Return the [X, Y] coordinate for the center point of the cell that contains the specified text.  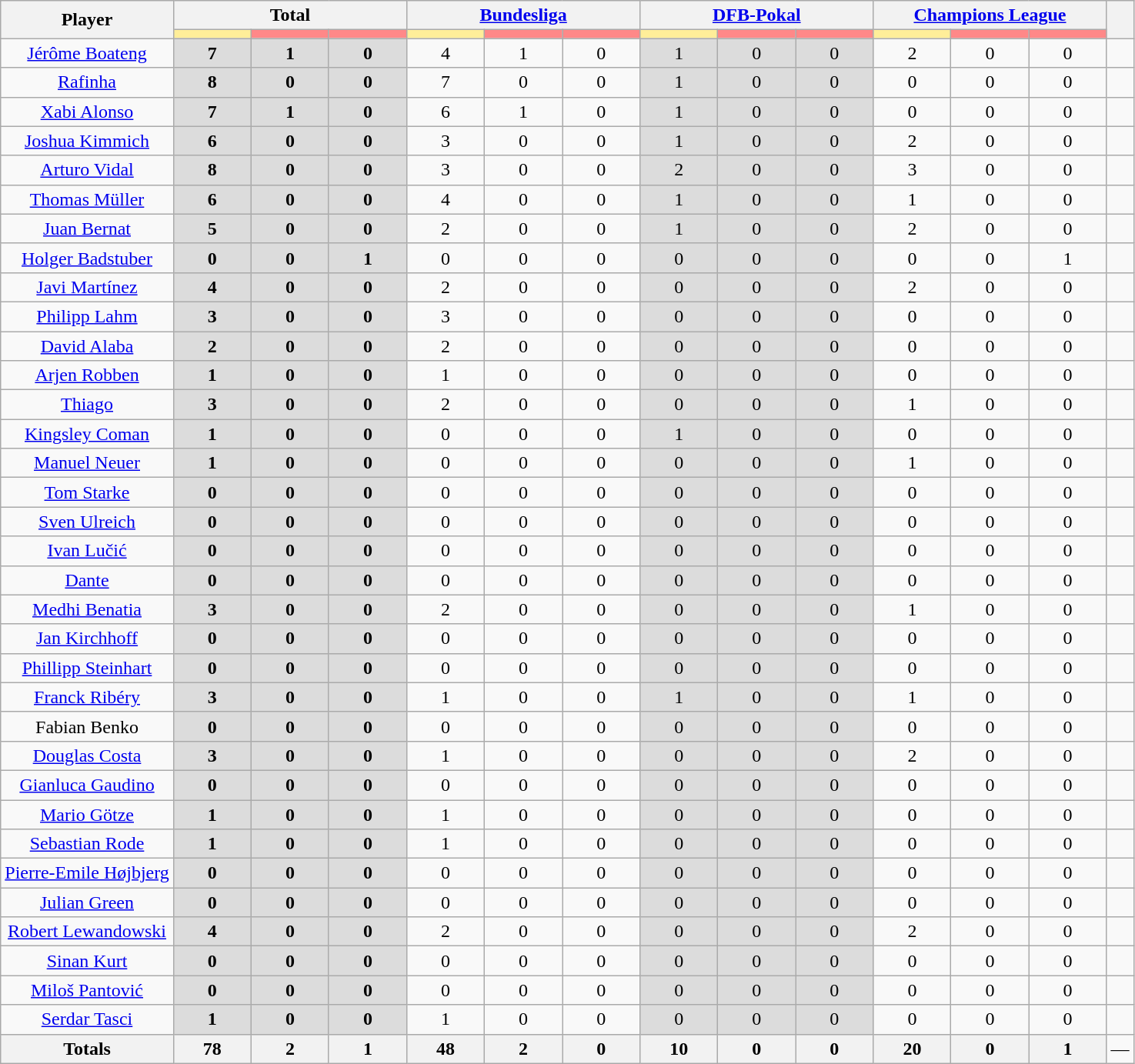
20 [913, 1049]
Joshua Kimmich [88, 141]
Jérôme Boateng [88, 53]
Rafinha [88, 82]
Phillipp Steinhart [88, 668]
Holger Badstuber [88, 258]
Franck Ribéry [88, 697]
Robert Lewandowski [88, 932]
78 [212, 1049]
Player [88, 20]
Kingsley Coman [88, 434]
Juan Bernat [88, 228]
Tom Starke [88, 492]
DFB-Pokal [757, 15]
Medhi Benatia [88, 609]
Serdar Tasci [88, 1019]
Philipp Lahm [88, 316]
Thiago [88, 405]
Totals [88, 1049]
5 [212, 228]
— [1120, 1049]
Pierre-Emile Højbjerg [88, 873]
Arturo Vidal [88, 170]
Xabi Alonso [88, 112]
David Alaba [88, 345]
Javi Martínez [88, 287]
Miloš Pantović [88, 990]
Sinan Kurt [88, 961]
Champions League [990, 15]
Fabian Benko [88, 726]
Bundesliga [523, 15]
Arjen Robben [88, 375]
Ivan Lučić [88, 551]
Sebastian Rode [88, 844]
Manuel Neuer [88, 463]
Thomas Müller [88, 199]
Gianluca Gaudino [88, 785]
10 [679, 1049]
Mario Götze [88, 815]
48 [445, 1049]
Douglas Costa [88, 755]
Total [289, 15]
Jan Kirchhoff [88, 639]
Sven Ulreich [88, 522]
Dante [88, 580]
Julian Green [88, 902]
